Output the [X, Y] coordinate of the center of the cell containing the given text.  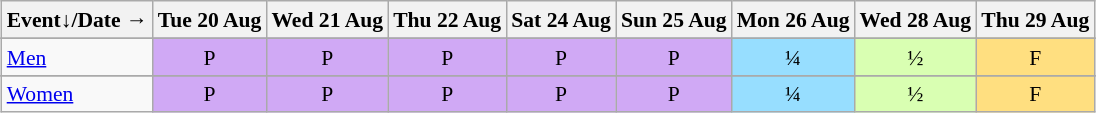
Sun 25 Aug [674, 20]
Sat 24 Aug [561, 20]
Men [78, 56]
Thu 29 Aug [1035, 20]
Event↓/Date → [78, 20]
Thu 22 Aug [447, 20]
Tue 20 Aug [210, 20]
Wed 28 Aug [916, 20]
Mon 26 Aug [794, 20]
Wed 21 Aug [327, 20]
Women [78, 94]
